Capture the cell that displays the provided text and extract its [x, y] central coordinate. 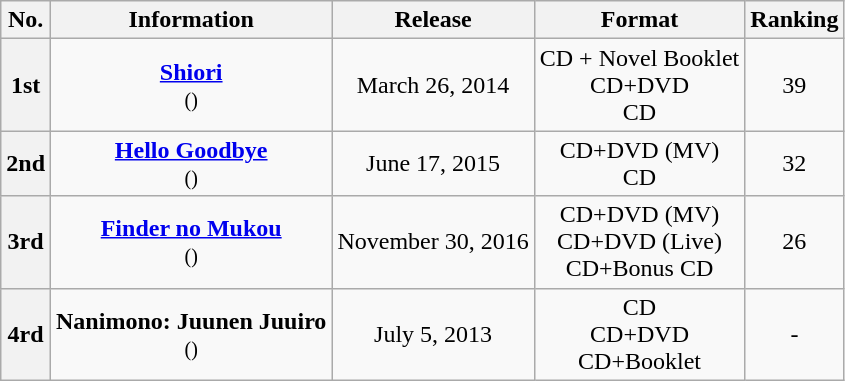
July 5, 2013 [433, 334]
Hello Goodbye() [192, 164]
CD+DVD (MV) CD [640, 164]
CD+DVD (MV) CD+DVD (Live) CD+Bonus CD [640, 242]
3rd [26, 242]
Information [192, 20]
June 17, 2015 [433, 164]
No. [26, 20]
1st [26, 85]
Ranking [794, 20]
CD + Novel Booklet CD+DVD CD [640, 85]
32 [794, 164]
CD CD+DVD CD+Booklet [640, 334]
26 [794, 242]
November 30, 2016 [433, 242]
Release [433, 20]
4rd [26, 334]
2nd [26, 164]
March 26, 2014 [433, 85]
Finder no Mukou() [192, 242]
Shiori() [192, 85]
39 [794, 85]
Nanimono: Juunen Juuiro() [192, 334]
- [794, 334]
Format [640, 20]
